For the text-containing cell, return its midpoint in (X, Y) coordinate format. 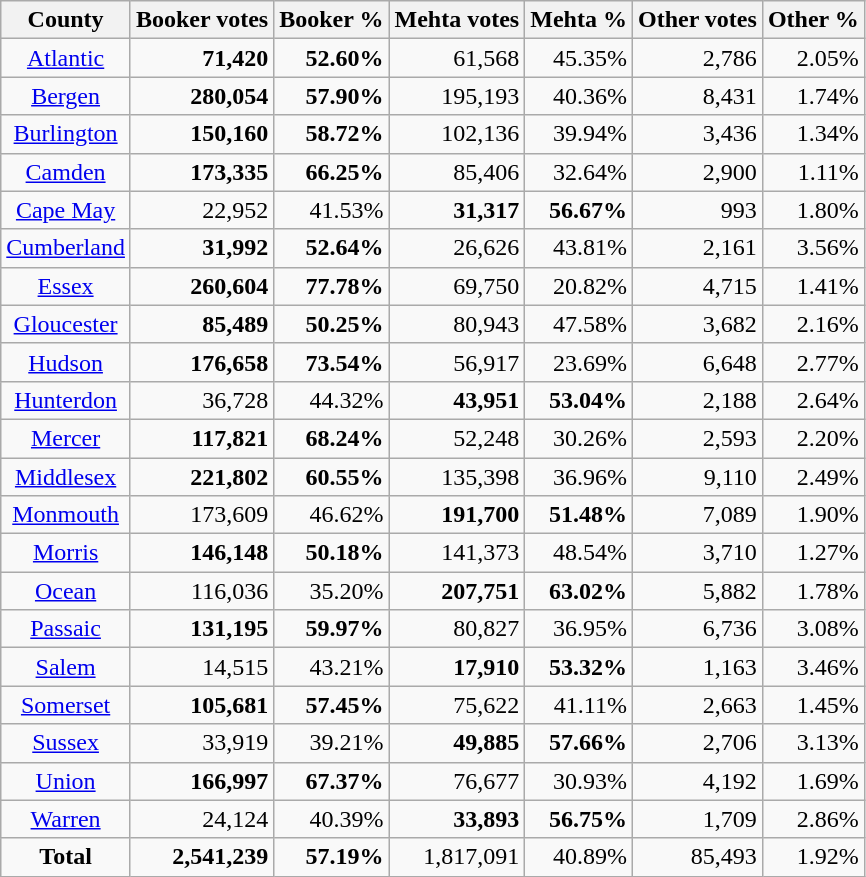
77.78% (332, 286)
2.86% (813, 819)
56.75% (579, 819)
48.54% (579, 553)
2,663 (697, 705)
52,248 (457, 438)
71,420 (202, 58)
57.90% (332, 96)
Camden (66, 172)
40.39% (332, 819)
36.96% (579, 477)
69,750 (457, 286)
35.20% (332, 591)
Booker votes (202, 20)
Warren (66, 819)
1.90% (813, 515)
50.25% (332, 324)
1.27% (813, 553)
191,700 (457, 515)
Atlantic (66, 58)
52.64% (332, 248)
45.35% (579, 58)
67.37% (332, 781)
1,817,091 (457, 857)
Bergen (66, 96)
8,431 (697, 96)
50.18% (332, 553)
105,681 (202, 705)
Mercer (66, 438)
Other votes (697, 20)
6,736 (697, 629)
80,943 (457, 324)
61,568 (457, 58)
41.11% (579, 705)
2.20% (813, 438)
3.56% (813, 248)
Booker % (332, 20)
22,952 (202, 210)
Hunterdon (66, 400)
2,188 (697, 400)
44.32% (332, 400)
20.82% (579, 286)
30.93% (579, 781)
117,821 (202, 438)
1.34% (813, 134)
46.62% (332, 515)
Other % (813, 20)
80,827 (457, 629)
58.72% (332, 134)
3.46% (813, 667)
2,900 (697, 172)
260,604 (202, 286)
102,136 (457, 134)
2,593 (697, 438)
Morris (66, 553)
41.53% (332, 210)
131,195 (202, 629)
280,054 (202, 96)
52.60% (332, 58)
85,493 (697, 857)
195,193 (457, 96)
30.26% (579, 438)
33,919 (202, 743)
173,609 (202, 515)
60.55% (332, 477)
Essex (66, 286)
Mehta votes (457, 20)
9,110 (697, 477)
146,148 (202, 553)
176,658 (202, 362)
40.36% (579, 96)
Total (66, 857)
43.21% (332, 667)
5,882 (697, 591)
1.11% (813, 172)
Burlington (66, 134)
26,626 (457, 248)
4,192 (697, 781)
3.08% (813, 629)
2.16% (813, 324)
141,373 (457, 553)
166,997 (202, 781)
Mehta % (579, 20)
1.74% (813, 96)
207,751 (457, 591)
3.13% (813, 743)
39.21% (332, 743)
75,622 (457, 705)
32.64% (579, 172)
4,715 (697, 286)
23.69% (579, 362)
57.45% (332, 705)
2,706 (697, 743)
36,728 (202, 400)
Hudson (66, 362)
Sussex (66, 743)
Gloucester (66, 324)
1.45% (813, 705)
2.05% (813, 58)
85,489 (202, 324)
1.69% (813, 781)
135,398 (457, 477)
Monmouth (66, 515)
63.02% (579, 591)
150,160 (202, 134)
7,089 (697, 515)
116,036 (202, 591)
40.89% (579, 857)
1.78% (813, 591)
2.49% (813, 477)
68.24% (332, 438)
76,677 (457, 781)
993 (697, 210)
1.92% (813, 857)
73.54% (332, 362)
3,682 (697, 324)
24,124 (202, 819)
53.04% (579, 400)
Middlesex (66, 477)
6,648 (697, 362)
43.81% (579, 248)
3,436 (697, 134)
Cape May (66, 210)
2.77% (813, 362)
56,917 (457, 362)
31,317 (457, 210)
2,161 (697, 248)
17,910 (457, 667)
Somerset (66, 705)
2.64% (813, 400)
51.48% (579, 515)
221,802 (202, 477)
1.80% (813, 210)
31,992 (202, 248)
14,515 (202, 667)
1,163 (697, 667)
Union (66, 781)
56.67% (579, 210)
43,951 (457, 400)
Passaic (66, 629)
59.97% (332, 629)
57.19% (332, 857)
Salem (66, 667)
57.66% (579, 743)
33,893 (457, 819)
47.58% (579, 324)
County (66, 20)
66.25% (332, 172)
Cumberland (66, 248)
1.41% (813, 286)
2,786 (697, 58)
49,885 (457, 743)
3,710 (697, 553)
Ocean (66, 591)
173,335 (202, 172)
53.32% (579, 667)
2,541,239 (202, 857)
85,406 (457, 172)
1,709 (697, 819)
39.94% (579, 134)
36.95% (579, 629)
